Locate the cell with the specified text and output its (X, Y) center coordinate. 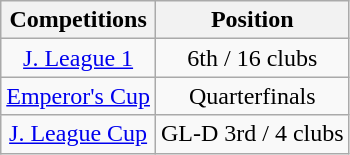
6th / 16 clubs (252, 58)
J. League Cup (78, 134)
J. League 1 (78, 58)
Emperor's Cup (78, 96)
Competitions (78, 20)
GL-D 3rd / 4 clubs (252, 134)
Position (252, 20)
Quarterfinals (252, 96)
